Extract the (x, y) coordinate from the center of the cell holding the provided text.  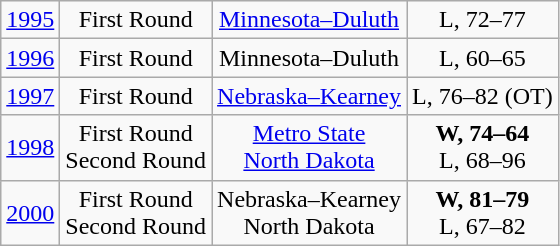
W, 81–79L, 67–82 (483, 212)
L, 76–82 (OT) (483, 96)
L, 72–77 (483, 20)
W, 74–64L, 68–96 (483, 148)
Nebraska–KearneyNorth Dakota (310, 212)
1995 (30, 20)
Metro StateNorth Dakota (310, 148)
1998 (30, 148)
Nebraska–Kearney (310, 96)
1996 (30, 58)
L, 60–65 (483, 58)
2000 (30, 212)
1997 (30, 96)
